Locate the cell with the specified text and output its (X, Y) center coordinate. 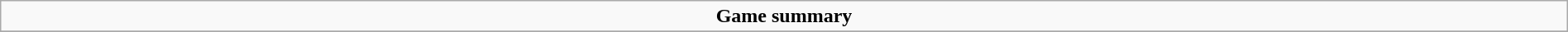
Game summary (784, 16)
